Scan for the cell matching the given text and deliver its (X, Y) coordinate at center. 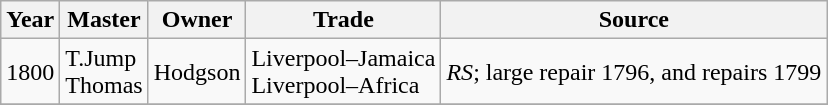
1800 (30, 72)
Trade (344, 20)
Source (634, 20)
Liverpool–JamaicaLiverpool–Africa (344, 72)
Hodgson (197, 72)
T.JumpThomas (104, 72)
Master (104, 20)
Year (30, 20)
Owner (197, 20)
RS; large repair 1796, and repairs 1799 (634, 72)
